Detect which cell encompasses the target text, then output its (x, y) center coordinate. 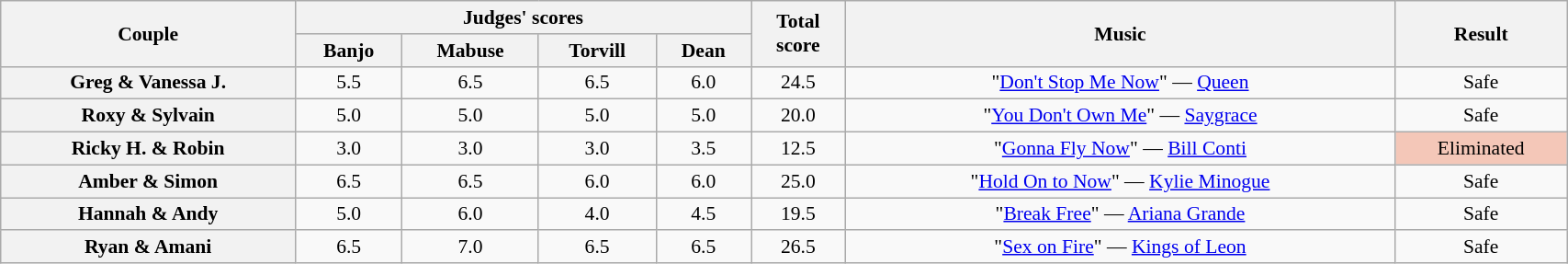
Banjo (348, 51)
"Sex on Fire" — Kings of Leon (1121, 247)
Couple (149, 33)
12.5 (799, 149)
Greg & Vanessa J. (149, 83)
Torvill (597, 51)
"Gonna Fly Now" — Bill Conti (1121, 149)
26.5 (799, 247)
Eliminated (1481, 149)
19.5 (799, 214)
"Hold On to Now" — Kylie Minogue (1121, 181)
Amber & Simon (149, 181)
Hannah & Andy (149, 214)
3.5 (704, 149)
4.5 (704, 214)
5.5 (348, 83)
7.0 (470, 247)
Result (1481, 33)
Roxy & Sylvain (149, 116)
Music (1121, 33)
"Don't Stop Me Now" — Queen (1121, 83)
20.0 (799, 116)
Judges' scores (523, 17)
Ricky H. & Robin (149, 149)
"Break Free" — Ariana Grande (1121, 214)
"You Don't Own Me" — Saygrace (1121, 116)
Ryan & Amani (149, 247)
Totalscore (799, 33)
24.5 (799, 83)
Dean (704, 51)
Mabuse (470, 51)
4.0 (597, 214)
25.0 (799, 181)
